Find where the given text appears and provide that cell's center as (x, y) coordinate. 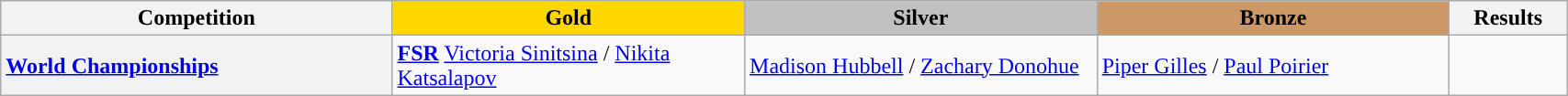
Piper Gilles / Paul Poirier (1273, 66)
Competition (197, 18)
World Championships (197, 66)
FSR Victoria Sinitsina / Nikita Katsalapov (569, 66)
Madison Hubbell / Zachary Donohue (921, 66)
Gold (569, 18)
Results (1508, 18)
Bronze (1273, 18)
Silver (921, 18)
